Scan for the cell matching the given text and deliver its (X, Y) coordinate at center. 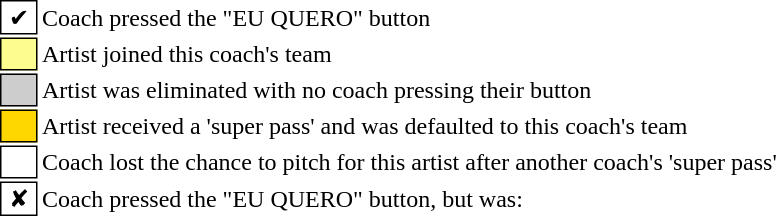
✘ (19, 199)
✔ (19, 17)
